Output the [x, y] coordinate of the center of the cell containing the given text.  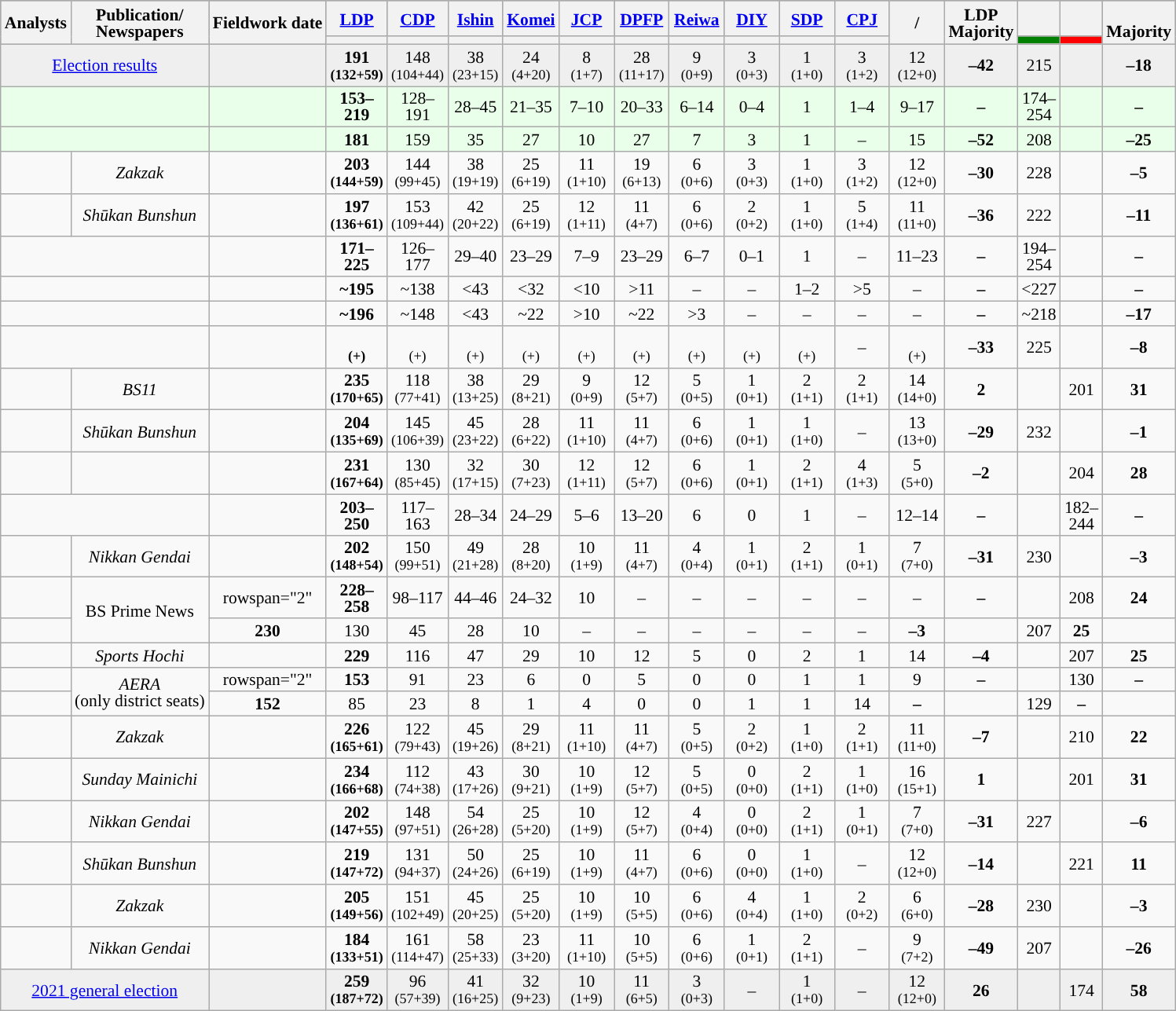
45(20+25) [475, 906]
58(25+33) [475, 948]
205(149+56) [357, 906]
54(26+28) [475, 822]
Fieldwork date [268, 22]
38(23+15) [475, 65]
153(109+44) [418, 215]
227 [1039, 822]
152 [268, 704]
191(132+59) [357, 65]
15 [917, 140]
4(1+3) [862, 474]
~218 [1039, 314]
49(21+28) [475, 556]
4 [587, 704]
38(13+25) [475, 389]
–29 [980, 431]
–2 [980, 474]
28(11+17) [642, 65]
–52 [980, 140]
13(13+0) [917, 431]
12 [642, 655]
11–23 [917, 256]
182–244 [1081, 515]
210 [1081, 738]
26 [980, 990]
116 [418, 655]
Reiwa [697, 19]
222 [1039, 215]
LDP [357, 19]
174 [1081, 990]
29 [531, 655]
43(17+26) [475, 779]
229 [357, 655]
202(148+54) [357, 556]
CPJ [862, 19]
–33 [980, 347]
226(165+61) [357, 738]
<227 [1039, 289]
–28 [980, 906]
BS Prime News [140, 610]
32(9+23) [531, 990]
5(5+0) [917, 474]
Komei [531, 19]
215 [1039, 65]
150(99+51) [418, 556]
BS11 [140, 389]
LDPMajority [980, 22]
DPFP [642, 19]
11(6+5) [642, 990]
AERA(only district seats) [140, 691]
122(79+43) [418, 738]
30(9+21) [531, 779]
118(77+41) [418, 389]
38(19+19) [475, 173]
5–6 [587, 515]
24–29 [531, 515]
35 [475, 140]
29–40 [475, 256]
98–117 [418, 598]
30(7+23) [531, 474]
58 [1139, 990]
219(147+72) [357, 864]
–49 [980, 948]
–14 [980, 864]
6–14 [697, 107]
~195 [357, 289]
3 [752, 140]
91 [418, 679]
148(104+44) [418, 65]
13–20 [642, 515]
112(74+38) [418, 779]
–8 [1139, 347]
181 [357, 140]
144(99+45) [418, 173]
Election results [105, 65]
96(57+39) [418, 990]
>10 [587, 314]
–30 [980, 173]
2021 general election [105, 990]
45(19+26) [475, 738]
Sunday Mainichi [140, 779]
JCP [587, 19]
–17 [1139, 314]
Ishin [475, 19]
228 [1039, 173]
>11 [642, 289]
24 [1139, 598]
44–46 [475, 598]
232 [1039, 431]
>3 [697, 314]
0–1 [752, 256]
12–14 [917, 515]
151(102+49) [418, 906]
7–10 [587, 107]
153–219 [357, 107]
SDP [807, 19]
50(24+26) [475, 864]
45 [418, 630]
22 [1139, 738]
9(7+2) [917, 948]
DIY [752, 19]
7 [697, 140]
11 [1139, 864]
–7 [980, 738]
259(187+72) [357, 990]
131(94+37) [418, 864]
228–258 [357, 598]
–25 [1139, 140]
235(170+65) [357, 389]
47 [475, 655]
171–225 [357, 256]
161(114+47) [418, 948]
16(15+1) [917, 779]
–6 [1139, 822]
<10 [587, 289]
–18 [1139, 65]
14(14+0) [917, 389]
225 [1039, 347]
5(1+4) [862, 215]
–26 [1139, 948]
~196 [357, 314]
194–254 [1039, 256]
148(97+51) [418, 822]
85 [357, 704]
153 [357, 679]
117–163 [418, 515]
42(20+22) [475, 215]
Publication/Newspapers [140, 22]
~148 [418, 314]
/ [917, 22]
32(17+15) [475, 474]
7–9 [587, 256]
221 [1081, 864]
204(135+69) [357, 431]
–36 [980, 215]
–1 [1139, 431]
6(6+0) [917, 906]
8 [475, 704]
0–4 [752, 107]
126–177 [418, 256]
~138 [418, 289]
>5 [862, 289]
197(136+61) [357, 215]
<32 [531, 289]
159 [418, 140]
203–250 [357, 515]
Analysts [36, 22]
20–33 [642, 107]
8(1+7) [587, 65]
203(144+59) [357, 173]
174–254 [1039, 107]
128–191 [418, 107]
28–34 [475, 515]
23(3+20) [531, 948]
28(6+22) [531, 431]
28(8+20) [531, 556]
45(23+22) [475, 431]
234(166+68) [357, 779]
6–7 [697, 256]
9 [917, 679]
–5 [1139, 173]
24(4+20) [531, 65]
Sports Hochi [140, 655]
Majority [1139, 22]
1–2 [807, 289]
130(85+45) [418, 474]
28–45 [475, 107]
19(6+13) [642, 173]
231(167+64) [357, 474]
CDP [418, 19]
145(106+39) [418, 431]
1–4 [862, 107]
21–35 [531, 107]
204 [1081, 474]
129 [1039, 704]
–11 [1139, 215]
184(133+51) [357, 948]
–42 [980, 65]
202(147+55) [357, 822]
24–32 [531, 598]
41(16+25) [475, 990]
–4 [980, 655]
9–17 [917, 107]
